Provide the (X, Y) coordinate of the cell's center where the given text is located.  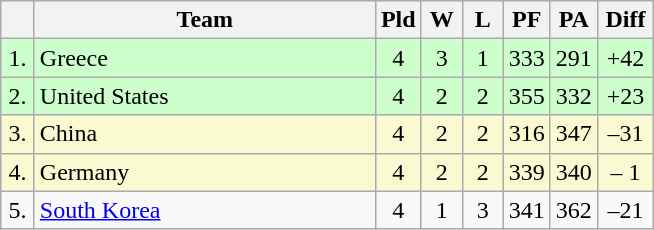
L (482, 20)
+42 (625, 58)
–31 (625, 134)
PF (526, 20)
PA (574, 20)
China (204, 134)
1. (18, 58)
3. (18, 134)
Pld (398, 20)
Team (204, 20)
Greece (204, 58)
347 (574, 134)
United States (204, 96)
– 1 (625, 172)
333 (526, 58)
W (442, 20)
South Korea (204, 210)
5. (18, 210)
2. (18, 96)
340 (574, 172)
Diff (625, 20)
4. (18, 172)
316 (526, 134)
341 (526, 210)
291 (574, 58)
339 (526, 172)
Germany (204, 172)
–21 (625, 210)
332 (574, 96)
362 (574, 210)
355 (526, 96)
+23 (625, 96)
